Detect which cell encompasses the target text, then output its [x, y] center coordinate. 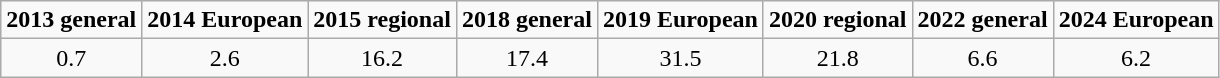
2014 European [225, 20]
6.2 [1136, 58]
16.2 [382, 58]
2024 European [1136, 20]
2019 European [680, 20]
2.6 [225, 58]
2022 general [982, 20]
2020 regional [838, 20]
6.6 [982, 58]
2015 regional [382, 20]
31.5 [680, 58]
21.8 [838, 58]
2013 general [72, 20]
2018 general [526, 20]
0.7 [72, 58]
17.4 [526, 58]
